Search for the cell housing the specified text and yield its (x, y) center coordinate. 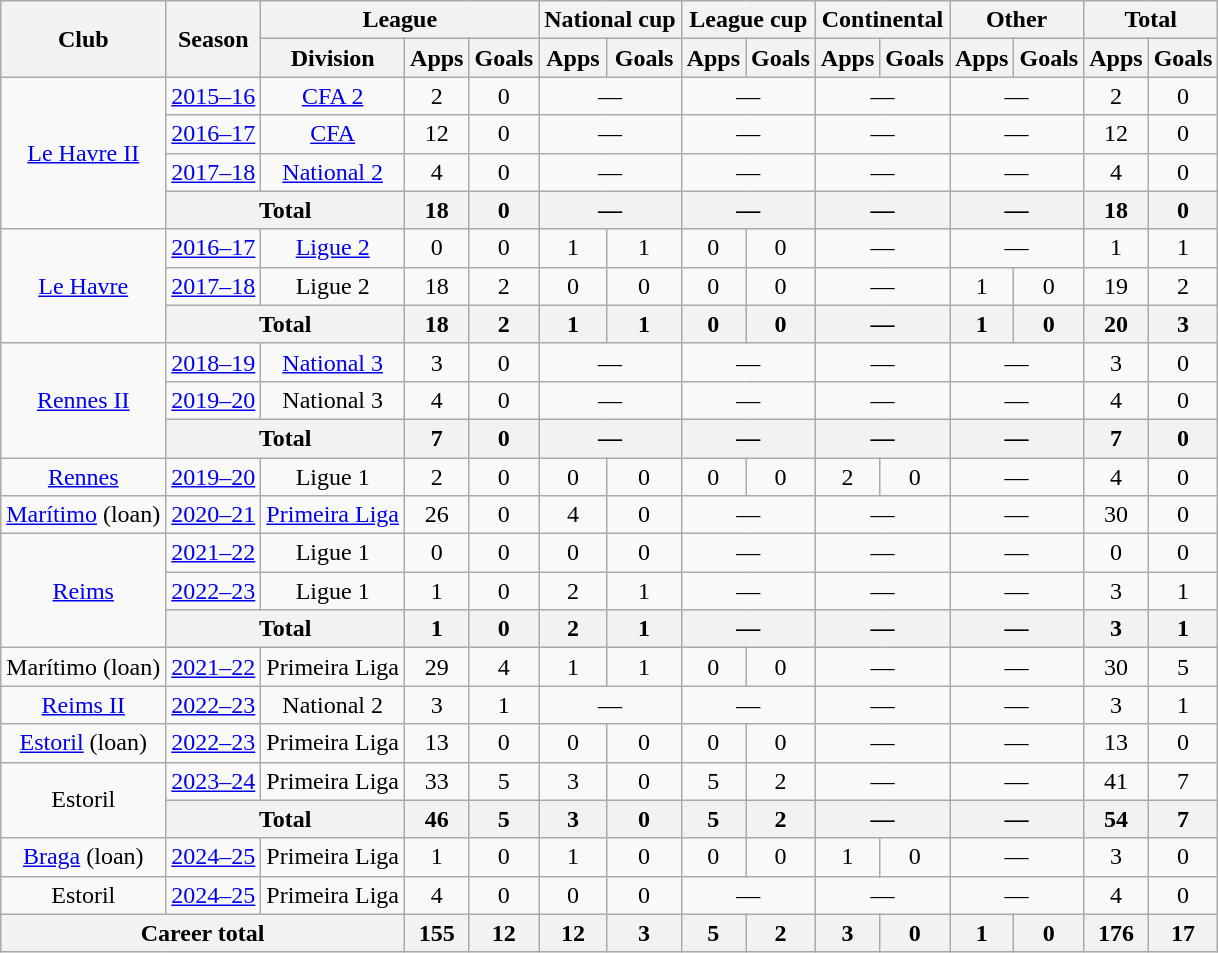
Career total (203, 933)
CFA (333, 134)
Continental (882, 20)
176 (1116, 933)
155 (437, 933)
Season (214, 39)
Le Havre (84, 286)
Rennes (84, 477)
2015–16 (214, 96)
2020–21 (214, 515)
Other (1017, 20)
CFA 2 (333, 96)
33 (437, 781)
41 (1116, 781)
2023–24 (214, 781)
20 (1116, 324)
Reims II (84, 705)
26 (437, 515)
Braga (loan) (84, 857)
National cup (610, 20)
Division (333, 58)
29 (437, 667)
Reims (84, 591)
League (400, 20)
17 (1183, 933)
19 (1116, 286)
League cup (748, 20)
Le Havre II (84, 153)
2018–19 (214, 362)
46 (437, 819)
Club (84, 39)
Rennes II (84, 400)
Estoril (loan) (84, 743)
54 (1116, 819)
